Return (x, y) of the center of cell containing provided text 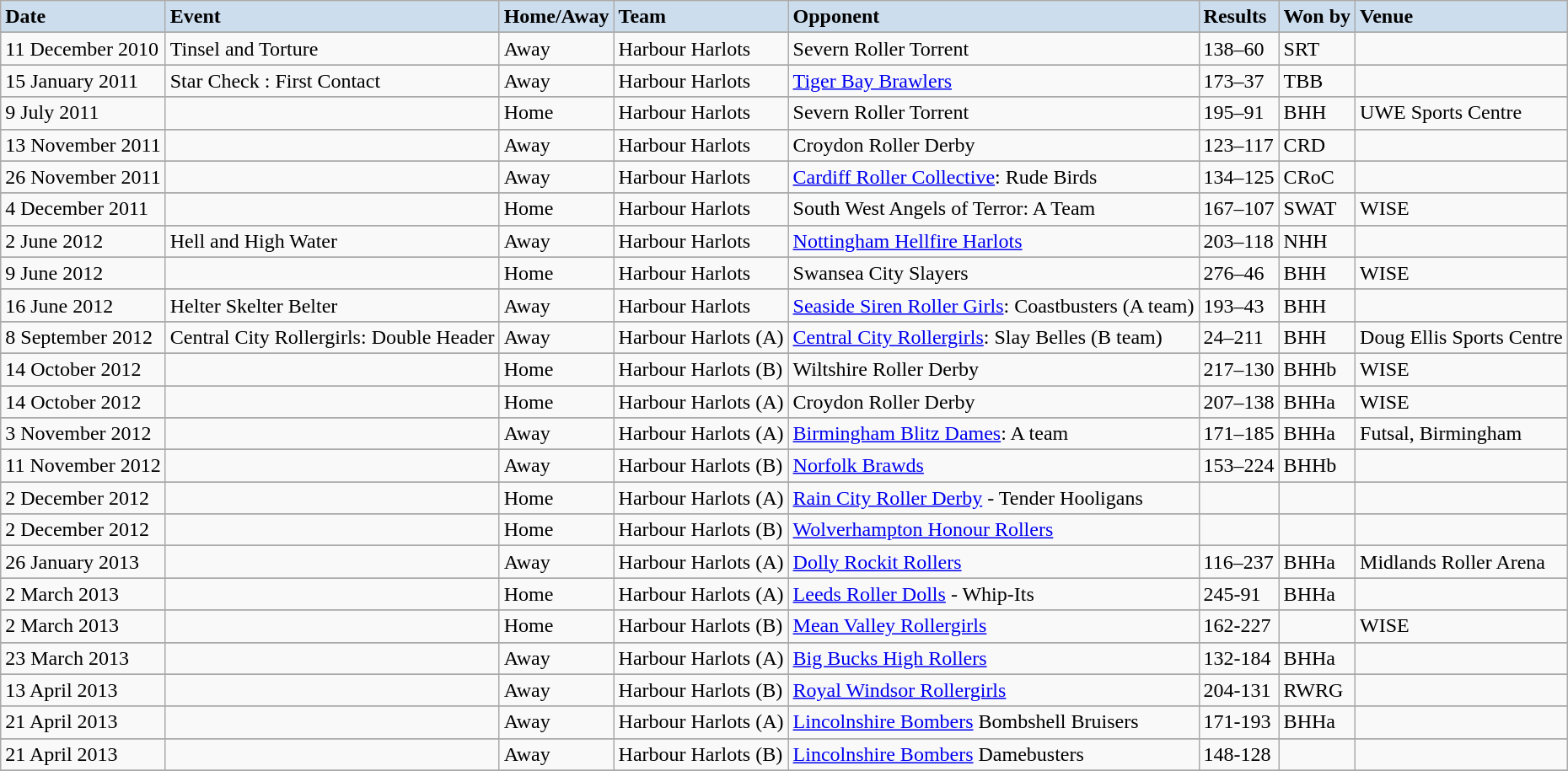
TBB (1317, 81)
276–46 (1239, 273)
173–37 (1239, 81)
193–43 (1239, 305)
15 January 2011 (83, 81)
CRD (1317, 145)
Birmingham Blitz Dames: A team (993, 434)
Wolverhampton Honour Rollers (993, 530)
NHH (1317, 241)
11 December 2010 (83, 49)
Won by (1317, 17)
132-184 (1239, 658)
SWAT (1317, 209)
Event (332, 17)
RWRG (1317, 690)
Swansea City Slayers (993, 273)
207–138 (1239, 402)
SRT (1317, 49)
Big Bucks High Rollers (993, 658)
Date (83, 17)
Central City Rollergirls: Slay Belles (B team) (993, 337)
Lincolnshire Bombers Bombshell Bruisers (993, 722)
Home/Away (556, 17)
134–125 (1239, 177)
Helter Skelter Belter (332, 305)
217–130 (1239, 369)
Rain City Roller Derby - Tender Hooligans (993, 498)
203–118 (1239, 241)
167–107 (1239, 209)
123–117 (1239, 145)
24–211 (1239, 337)
171-193 (1239, 722)
16 June 2012 (83, 305)
Hell and High Water (332, 241)
Results (1239, 17)
Nottingham Hellfire Harlots (993, 241)
138–60 (1239, 49)
26 January 2013 (83, 562)
Norfolk Brawds (993, 466)
Doug Ellis Sports Centre (1462, 337)
23 March 2013 (83, 658)
245-91 (1239, 594)
Seaside Siren Roller Girls: Coastbusters (A team) (993, 305)
Dolly Rockit Rollers (993, 562)
148-128 (1239, 754)
3 November 2012 (83, 434)
Star Check : First Contact (332, 81)
13 April 2013 (83, 690)
153–224 (1239, 466)
8 September 2012 (83, 337)
Tiger Bay Brawlers (993, 81)
13 November 2011 (83, 145)
Opponent (993, 17)
Leeds Roller Dolls - Whip-Its (993, 594)
Mean Valley Rollergirls (993, 626)
South West Angels of Terror: A Team (993, 209)
9 June 2012 (83, 273)
UWE Sports Centre (1462, 113)
26 November 2011 (83, 177)
2 June 2012 (83, 241)
Venue (1462, 17)
Royal Windsor Rollergirls (993, 690)
204-131 (1239, 690)
162-227 (1239, 626)
9 July 2011 (83, 113)
Team (701, 17)
195–91 (1239, 113)
Cardiff Roller Collective: Rude Birds (993, 177)
Tinsel and Torture (332, 49)
11 November 2012 (83, 466)
116–237 (1239, 562)
Midlands Roller Arena (1462, 562)
Lincolnshire Bombers Damebusters (993, 754)
Wiltshire Roller Derby (993, 369)
171–185 (1239, 434)
Futsal, Birmingham (1462, 434)
4 December 2011 (83, 209)
CRoC (1317, 177)
Central City Rollergirls: Double Header (332, 337)
